From the cell containing the given text, extract its center point as (X, Y) coordinate. 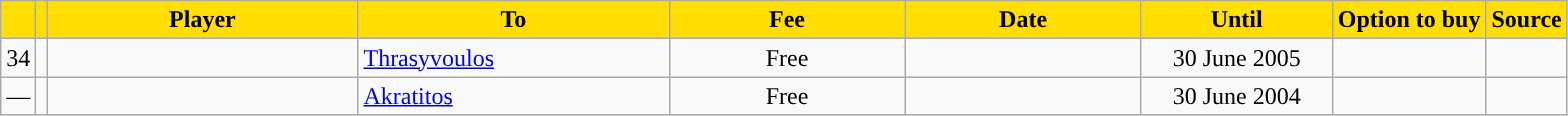
— (18, 96)
Option to buy (1409, 20)
34 (18, 58)
Date (1023, 20)
30 June 2005 (1236, 58)
30 June 2004 (1236, 96)
Fee (787, 20)
Source (1526, 20)
Akratitos (514, 96)
Thrasyvoulos (514, 58)
Until (1236, 20)
To (514, 20)
Player (202, 20)
